Search for the cell housing the specified text and yield its [X, Y] center coordinate. 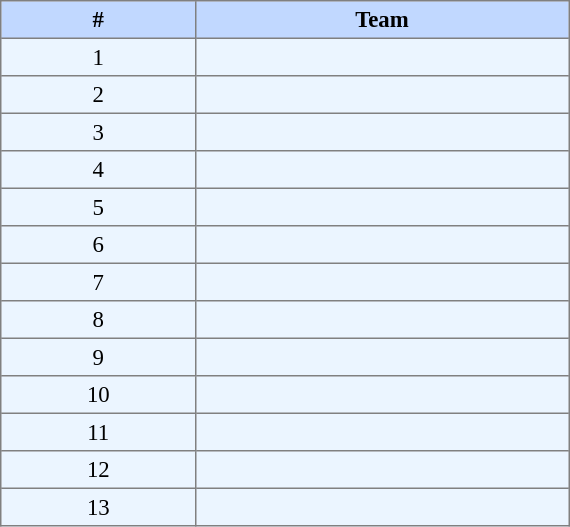
6 [98, 245]
# [98, 20]
8 [98, 320]
5 [98, 207]
7 [98, 282]
9 [98, 357]
Team [382, 20]
13 [98, 507]
10 [98, 395]
12 [98, 470]
3 [98, 132]
1 [98, 57]
4 [98, 170]
11 [98, 432]
2 [98, 95]
